For the text-containing cell, return its midpoint in [x, y] coordinate format. 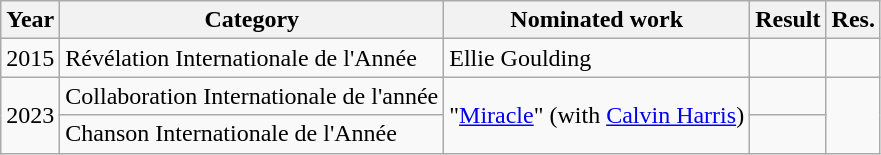
Year [30, 20]
Result [788, 20]
Révélation Internationale de l'Année [252, 58]
Nominated work [597, 20]
2023 [30, 115]
2015 [30, 58]
Res. [853, 20]
Collaboration Internationale de l'année [252, 96]
Category [252, 20]
"Miracle" (with Calvin Harris) [597, 115]
Chanson Internationale de l'Année [252, 134]
Ellie Goulding [597, 58]
